Return the (X, Y) coordinate for the center point of the cell that contains the specified text.  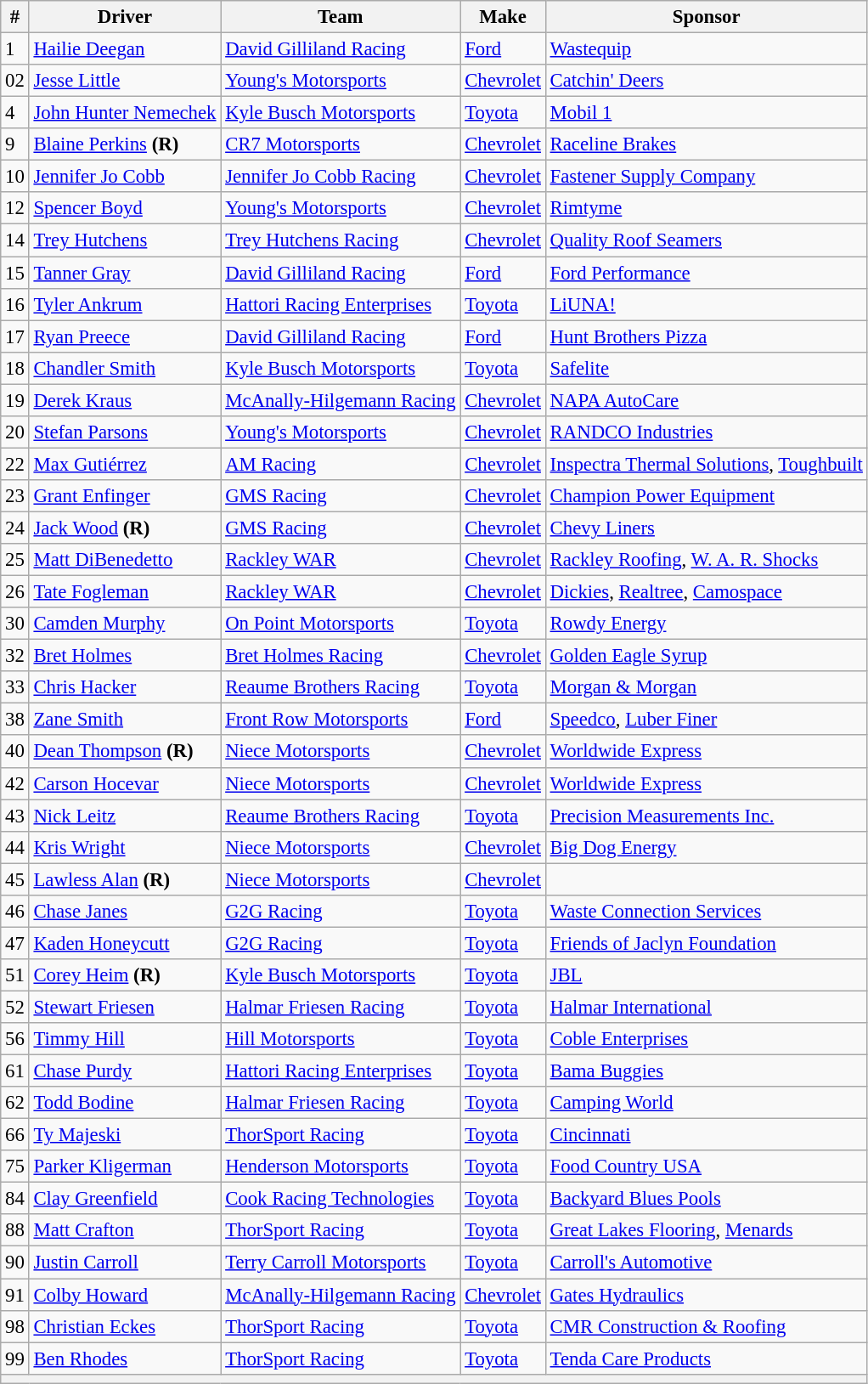
Chandler Smith (125, 368)
Rowdy Energy (707, 624)
9 (15, 144)
Waste Connection Services (707, 912)
Corey Heim (R) (125, 975)
Halmar International (707, 1007)
90 (15, 1263)
Mobil 1 (707, 113)
Ben Rhodes (125, 1359)
AM Racing (341, 464)
46 (15, 912)
40 (15, 752)
Bama Buggies (707, 1071)
JBL (707, 975)
51 (15, 975)
98 (15, 1326)
CMR Construction & Roofing (707, 1326)
91 (15, 1295)
02 (15, 81)
14 (15, 240)
Stefan Parsons (125, 432)
Todd Bodine (125, 1103)
Zane Smith (125, 720)
Blaine Perkins (R) (125, 144)
Bret Holmes Racing (341, 656)
Wastequip (707, 49)
Speedco, Luber Finer (707, 720)
Chase Purdy (125, 1071)
Jack Wood (R) (125, 528)
18 (15, 368)
On Point Motorsports (341, 624)
Henderson Motorsports (341, 1167)
Tenda Care Products (707, 1359)
Chris Hacker (125, 687)
John Hunter Nemechek (125, 113)
Camping World (707, 1103)
Kaden Honeycutt (125, 943)
Rackley Roofing, W. A. R. Shocks (707, 560)
62 (15, 1103)
66 (15, 1135)
Jennifer Jo Cobb Racing (341, 177)
Friends of Jaclyn Foundation (707, 943)
Champion Power Equipment (707, 496)
NAPA AutoCare (707, 400)
Carson Hocevar (125, 783)
23 (15, 496)
RANDCO Industries (707, 432)
# (15, 17)
Dean Thompson (R) (125, 752)
Safelite (707, 368)
Justin Carroll (125, 1263)
Terry Carroll Motorsports (341, 1263)
Cincinnati (707, 1135)
56 (15, 1039)
Matt Crafton (125, 1231)
38 (15, 720)
Ford Performance (707, 273)
Front Row Motorsports (341, 720)
99 (15, 1359)
Ty Majeski (125, 1135)
Driver (125, 17)
Bret Holmes (125, 656)
33 (15, 687)
Chase Janes (125, 912)
61 (15, 1071)
Quality Roof Seamers (707, 240)
Derek Kraus (125, 400)
Coble Enterprises (707, 1039)
Precision Measurements Inc. (707, 816)
Kris Wright (125, 847)
30 (15, 624)
43 (15, 816)
Max Gutiérrez (125, 464)
Jennifer Jo Cobb (125, 177)
20 (15, 432)
1 (15, 49)
26 (15, 592)
Spencer Boyd (125, 208)
Nick Leitz (125, 816)
Lawless Alan (R) (125, 879)
CR7 Motorsports (341, 144)
Ryan Preece (125, 336)
Gates Hydraulics (707, 1295)
19 (15, 400)
84 (15, 1199)
75 (15, 1167)
Hunt Brothers Pizza (707, 336)
Hailie Deegan (125, 49)
Matt DiBenedetto (125, 560)
Golden Eagle Syrup (707, 656)
15 (15, 273)
Backyard Blues Pools (707, 1199)
10 (15, 177)
24 (15, 528)
16 (15, 304)
Inspectra Thermal Solutions, Toughbuilt (707, 464)
Make (503, 17)
Colby Howard (125, 1295)
Rimtyme (707, 208)
Morgan & Morgan (707, 687)
Chevy Liners (707, 528)
Tate Fogleman (125, 592)
Dickies, Realtree, Camospace (707, 592)
17 (15, 336)
Jesse Little (125, 81)
LiUNA! (707, 304)
Stewart Friesen (125, 1007)
Sponsor (707, 17)
88 (15, 1231)
22 (15, 464)
Cook Racing Technologies (341, 1199)
Tyler Ankrum (125, 304)
Catchin' Deers (707, 81)
Parker Kligerman (125, 1167)
Big Dog Energy (707, 847)
Camden Murphy (125, 624)
42 (15, 783)
32 (15, 656)
45 (15, 879)
4 (15, 113)
47 (15, 943)
44 (15, 847)
25 (15, 560)
Hill Motorsports (341, 1039)
Trey Hutchens (125, 240)
Grant Enfinger (125, 496)
Christian Eckes (125, 1326)
Food Country USA (707, 1167)
Great Lakes Flooring, Menards (707, 1231)
Fastener Supply Company (707, 177)
Timmy Hill (125, 1039)
Raceline Brakes (707, 144)
Trey Hutchens Racing (341, 240)
Team (341, 17)
52 (15, 1007)
Clay Greenfield (125, 1199)
Tanner Gray (125, 273)
Carroll's Automotive (707, 1263)
12 (15, 208)
